For the text-containing cell, return its midpoint in (X, Y) coordinate format. 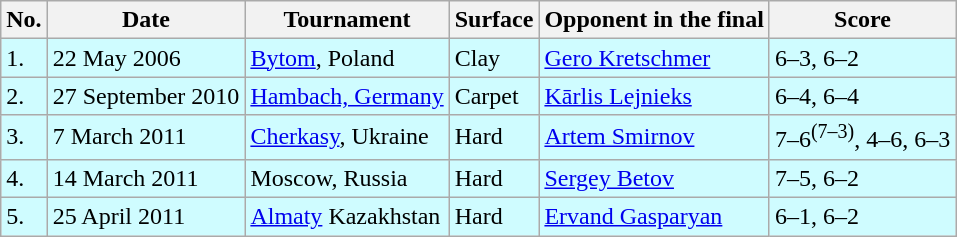
Artem Smirnov (654, 138)
1. (24, 58)
7–6(7–3), 4–6, 6–3 (862, 138)
Surface (494, 20)
6–4, 6–4 (862, 96)
Gero Kretschmer (654, 58)
Moscow, Russia (347, 178)
7–5, 6–2 (862, 178)
Carpet (494, 96)
Sergey Betov (654, 178)
5. (24, 217)
Almaty Kazakhstan (347, 217)
2. (24, 96)
6–3, 6–2 (862, 58)
7 March 2011 (146, 138)
Date (146, 20)
6–1, 6–2 (862, 217)
Kārlis Lejnieks (654, 96)
25 April 2011 (146, 217)
14 March 2011 (146, 178)
Cherkasy, Ukraine (347, 138)
Bytom, Poland (347, 58)
3. (24, 138)
Hambach, Germany (347, 96)
No. (24, 20)
4. (24, 178)
Clay (494, 58)
Opponent in the final (654, 20)
27 September 2010 (146, 96)
Ervand Gasparyan (654, 217)
22 May 2006 (146, 58)
Score (862, 20)
Tournament (347, 20)
